Output the (x, y) coordinate of the center of the cell containing the given text.  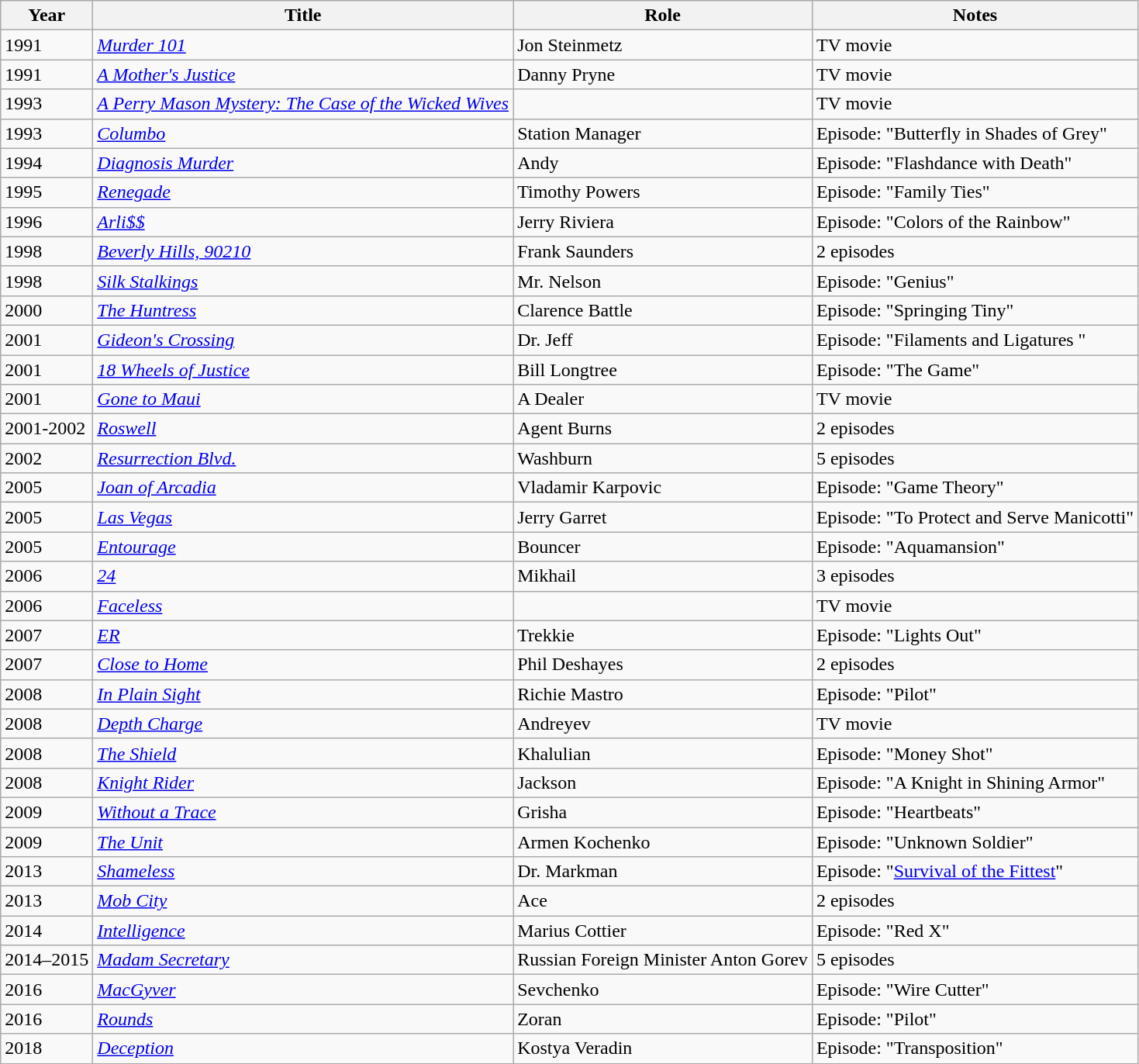
Jon Steinmetz (663, 45)
Mr. Nelson (663, 281)
Jerry Garret (663, 517)
24 (303, 576)
Intelligence (303, 931)
Rounds (303, 1019)
Mob City (303, 901)
Frank Saunders (663, 251)
Danny Pryne (663, 74)
Episode: "Flashdance with Death" (975, 163)
Jackson (663, 782)
Episode: "Butterfly in Shades of Grey" (975, 133)
Zoran (663, 1019)
Andreyev (663, 724)
Episode: "Money Shot" (975, 753)
Episode: "The Game" (975, 370)
1995 (47, 192)
Bouncer (663, 547)
Jerry Riviera (663, 222)
Kostya Veradin (663, 1048)
Washburn (663, 458)
18 Wheels of Justice (303, 370)
2014–2015 (47, 960)
ER (303, 635)
Richie Mastro (663, 694)
The Huntress (303, 310)
Notes (975, 16)
Sevchenko (663, 990)
Las Vegas (303, 517)
2002 (47, 458)
Vladamir Karpovic (663, 488)
A Perry Mason Mystery: The Case of the Wicked Wives (303, 104)
The Unit (303, 841)
Dr. Jeff (663, 340)
Knight Rider (303, 782)
Episode: "Unknown Soldier" (975, 841)
Renegade (303, 192)
1994 (47, 163)
MacGyver (303, 990)
Murder 101 (303, 45)
Depth Charge (303, 724)
Silk Stalkings (303, 281)
Close to Home (303, 665)
Ace (663, 901)
Khalulian (663, 753)
Episode: "Lights Out" (975, 635)
2018 (47, 1048)
Episode: "Transposition" (975, 1048)
Clarence Battle (663, 310)
Episode: "Wire Cutter" (975, 990)
Year (47, 16)
A Mother's Justice (303, 74)
Without a Trace (303, 812)
Episode: "Filaments and Ligatures " (975, 340)
Gone to Maui (303, 399)
Episode: "Survival of the Fittest" (975, 872)
Grisha (663, 812)
The Shield (303, 753)
Phil Deshayes (663, 665)
1996 (47, 222)
Roswell (303, 429)
Station Manager (663, 133)
Joan of Arcadia (303, 488)
Mikhail (663, 576)
Trekkie (663, 635)
Dr. Markman (663, 872)
Role (663, 16)
Andy (663, 163)
Episode: "Game Theory" (975, 488)
Entourage (303, 547)
Agent Burns (663, 429)
2000 (47, 310)
2001-2002 (47, 429)
Shameless (303, 872)
A Dealer (663, 399)
Gideon's Crossing (303, 340)
Madam Secretary (303, 960)
In Plain Sight (303, 694)
Bill Longtree (663, 370)
Episode: "Colors of the Rainbow" (975, 222)
Episode: "Family Ties" (975, 192)
Marius Cottier (663, 931)
Resurrection Blvd. (303, 458)
Episode: "Genius" (975, 281)
Episode: "A Knight in Shining Armor" (975, 782)
Episode: "Red X" (975, 931)
Armen Kochenko (663, 841)
Arli$$ (303, 222)
Russian Foreign Minister Anton Gorev (663, 960)
Episode: "Heartbeats" (975, 812)
Deception (303, 1048)
Title (303, 16)
Episode: "To Protect and Serve Manicotti" (975, 517)
Faceless (303, 606)
Beverly Hills, 90210 (303, 251)
Episode: "Springing Tiny" (975, 310)
Columbo (303, 133)
Diagnosis Murder (303, 163)
Episode: "Aquamansion" (975, 547)
Timothy Powers (663, 192)
3 episodes (975, 576)
2014 (47, 931)
